Provide the (X, Y) coordinate of the cell's center where the given text is located.  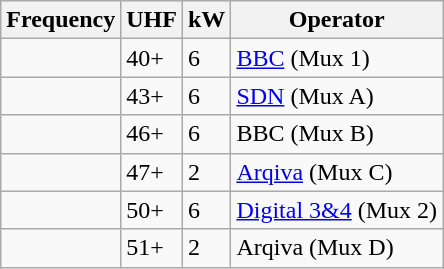
40+ (152, 58)
BBC (Mux 1) (337, 58)
Arqiva (Mux C) (337, 172)
46+ (152, 134)
Frequency (61, 20)
kW (206, 20)
UHF (152, 20)
51+ (152, 248)
47+ (152, 172)
SDN (Mux A) (337, 96)
43+ (152, 96)
BBC (Mux B) (337, 134)
Arqiva (Mux D) (337, 248)
50+ (152, 210)
Operator (337, 20)
Digital 3&4 (Mux 2) (337, 210)
